Find where the given text appears and provide that cell's center as (X, Y) coordinate. 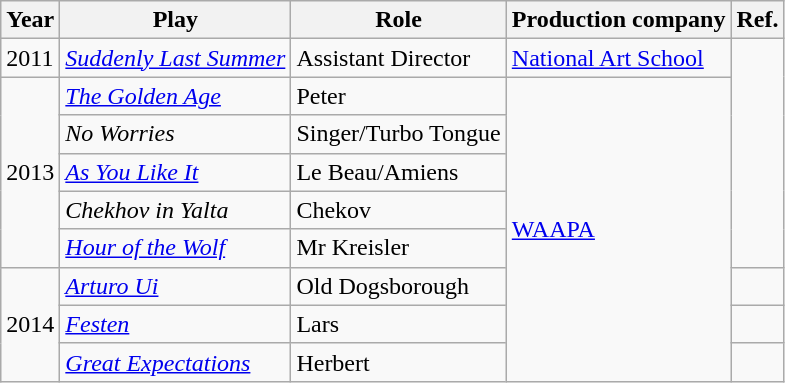
National Art School (618, 58)
Role (398, 20)
No Worries (176, 134)
Hour of the Wolf (176, 248)
WAAPA (618, 229)
Great Expectations (176, 362)
Arturo Ui (176, 286)
As You Like It (176, 172)
Herbert (398, 362)
Festen (176, 324)
Singer/Turbo Tongue (398, 134)
Old Dogsborough (398, 286)
The Golden Age (176, 96)
Assistant Director (398, 58)
2013 (30, 172)
2011 (30, 58)
Chekov (398, 210)
Le Beau/Amiens (398, 172)
Lars (398, 324)
Year (30, 20)
Play (176, 20)
Chekhov in Yalta (176, 210)
2014 (30, 324)
Suddenly Last Summer (176, 58)
Production company (618, 20)
Ref. (758, 20)
Mr Kreisler (398, 248)
Peter (398, 96)
